From the cell containing the given text, extract its center point as (x, y) coordinate. 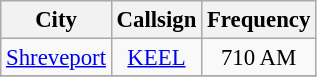
Callsign (156, 20)
Frequency (259, 20)
Shreveport (56, 58)
City (56, 20)
710 AM (259, 58)
KEEL (156, 58)
